Provide the [X, Y] coordinate of the cell's center where the given text is located.  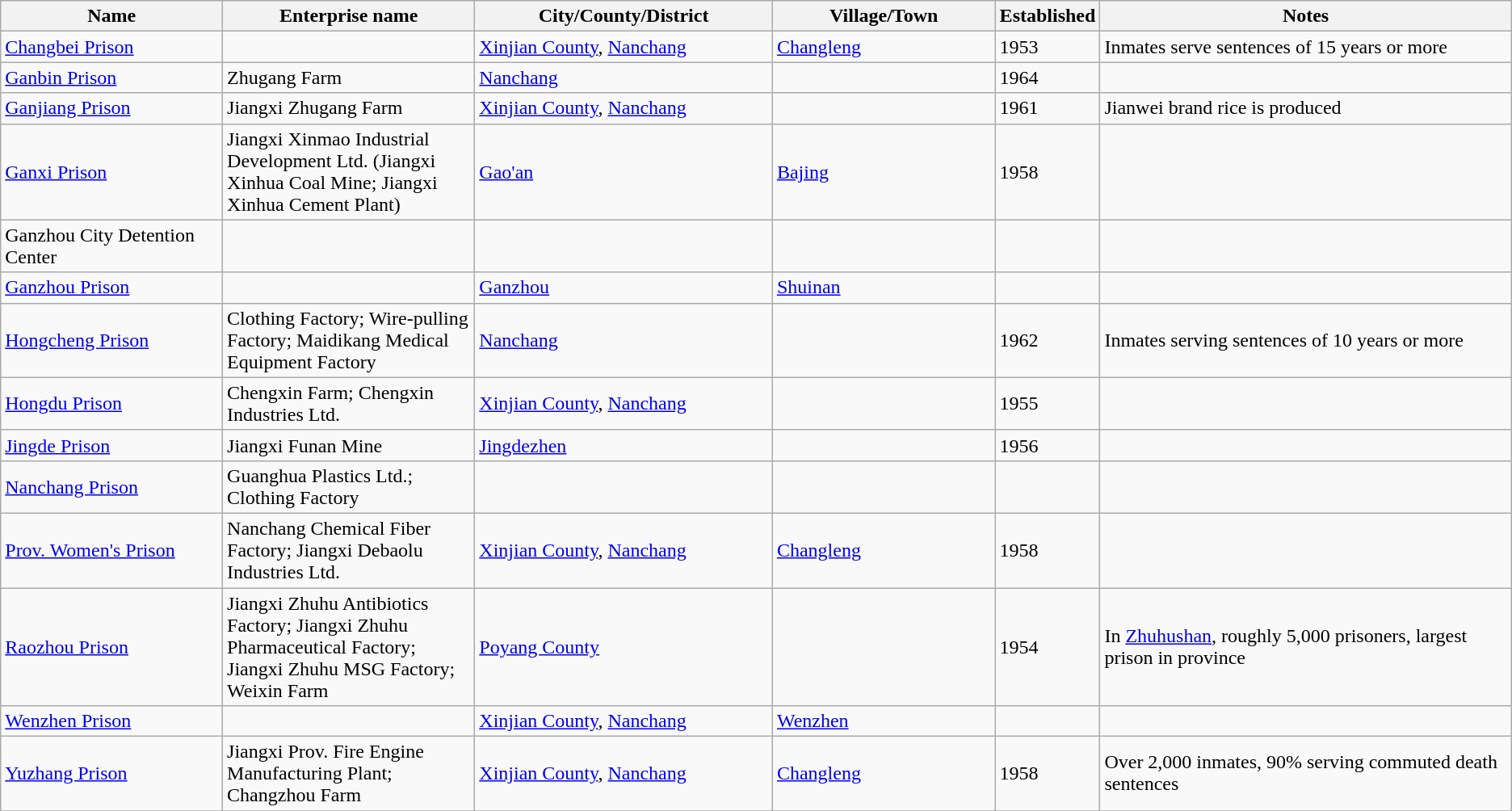
Enterprise name [349, 16]
Zhugang Farm [349, 78]
Jiangxi Prov. Fire Engine Manufacturing Plant; Changzhou Farm [349, 774]
Shuinan [884, 288]
Ganbin Prison [111, 78]
Ganxi Prison [111, 171]
Inmates serving sentences of 10 years or more [1305, 340]
Clothing Factory; Wire-pulling Factory; Maidikang Medical Equipment Factory [349, 340]
Nanchang Prison [111, 486]
In Zhuhushan, roughly 5,000 prisoners, largest prison in province [1305, 647]
Name [111, 16]
Bajing [884, 171]
1956 [1048, 445]
Guanghua Plastics Ltd.; Clothing Factory [349, 486]
Village/Town [884, 16]
Notes [1305, 16]
Jiangxi Funan Mine [349, 445]
Wenzhen [884, 721]
Changbei Prison [111, 47]
Poyang County [624, 647]
1954 [1048, 647]
Jianwei brand rice is produced [1305, 108]
Gao'an [624, 171]
1962 [1048, 340]
Wenzhen Prison [111, 721]
Jiangxi Zhugang Farm [349, 108]
Ganzhou [624, 288]
Jingde Prison [111, 445]
Established [1048, 16]
1955 [1048, 404]
1953 [1048, 47]
Yuzhang Prison [111, 774]
Raozhou Prison [111, 647]
1961 [1048, 108]
Hongdu Prison [111, 404]
Prov. Women's Prison [111, 550]
Jiangxi Zhuhu Antibiotics Factory; Jiangxi Zhuhu Pharmaceutical Factory; Jiangxi Zhuhu MSG Factory; Weixin Farm [349, 647]
Chengxin Farm; Chengxin Industries Ltd. [349, 404]
Jingdezhen [624, 445]
Ganjiang Prison [111, 108]
Jiangxi Xinmao Industrial Development Ltd. (Jiangxi Xinhua Coal Mine; Jiangxi Xinhua Cement Plant) [349, 171]
Over 2,000 inmates, 90% serving commuted death sentences [1305, 774]
Ganzhou City Detention Center [111, 246]
City/County/District [624, 16]
Ganzhou Prison [111, 288]
Hongcheng Prison [111, 340]
1964 [1048, 78]
Nanchang Chemical Fiber Factory; Jiangxi Debaolu Industries Ltd. [349, 550]
Inmates serve sentences of 15 years or more [1305, 47]
